Determine the (x, y) coordinate at the center of the cell enclosing the given text.  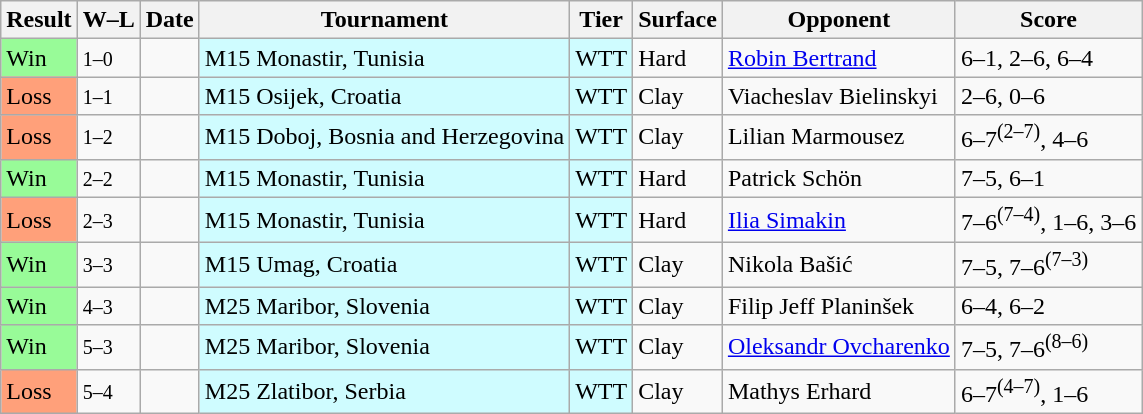
W–L (108, 20)
6–4, 6–2 (1048, 306)
M15 Doboj, Bosnia and Herzegovina (384, 138)
7–5, 6–1 (1048, 178)
Opponent (838, 20)
Ilia Simakin (838, 220)
4–3 (108, 306)
Mathys Erhard (838, 392)
Date (170, 20)
Result (39, 20)
1–2 (108, 138)
M15 Umag, Croatia (384, 264)
Filip Jeff Planinšek (838, 306)
2–3 (108, 220)
6–7(2–7), 4–6 (1048, 138)
1–1 (108, 96)
2–2 (108, 178)
7–6(7–4), 1–6, 3–6 (1048, 220)
5–3 (108, 348)
1–0 (108, 58)
2–6, 0–6 (1048, 96)
Nikola Bašić (838, 264)
6–1, 2–6, 6–4 (1048, 58)
Tournament (384, 20)
M25 Zlatibor, Serbia (384, 392)
Lilian Marmousez (838, 138)
Score (1048, 20)
7–5, 7–6(7–3) (1048, 264)
Robin Bertrand (838, 58)
Oleksandr Ovcharenko (838, 348)
3–3 (108, 264)
Surface (678, 20)
7–5, 7–6(8–6) (1048, 348)
M15 Osijek, Croatia (384, 96)
Tier (602, 20)
Viacheslav Bielinskyi (838, 96)
6–7(4–7), 1–6 (1048, 392)
Patrick Schön (838, 178)
5–4 (108, 392)
